Return [x, y] of the center of cell containing provided text 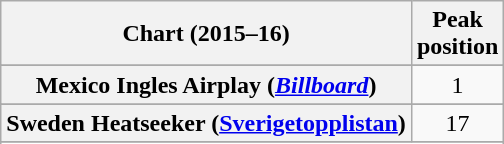
Peakposition [457, 34]
Mexico Ingles Airplay (Billboard) [206, 85]
Sweden Heatseeker (Sverigetopplistan) [206, 123]
1 [457, 85]
Chart (2015–16) [206, 34]
17 [457, 123]
